Detect which cell encompasses the target text, then output its [x, y] center coordinate. 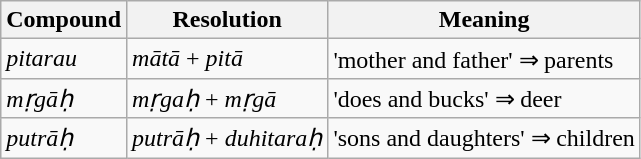
Meaning [484, 20]
Compound [64, 20]
mṛgaḥ + mṛgā [228, 98]
'sons and daughters' ⇒ children [484, 138]
putrāḥ + duhitaraḥ [228, 138]
mṛgāḥ [64, 98]
Resolution [228, 20]
mātā + pitā [228, 59]
'mother and father' ⇒ parents [484, 59]
putrāḥ [64, 138]
pitarau [64, 59]
'does and bucks' ⇒ deer [484, 98]
